Capture the cell that displays the provided text and extract its [X, Y] central coordinate. 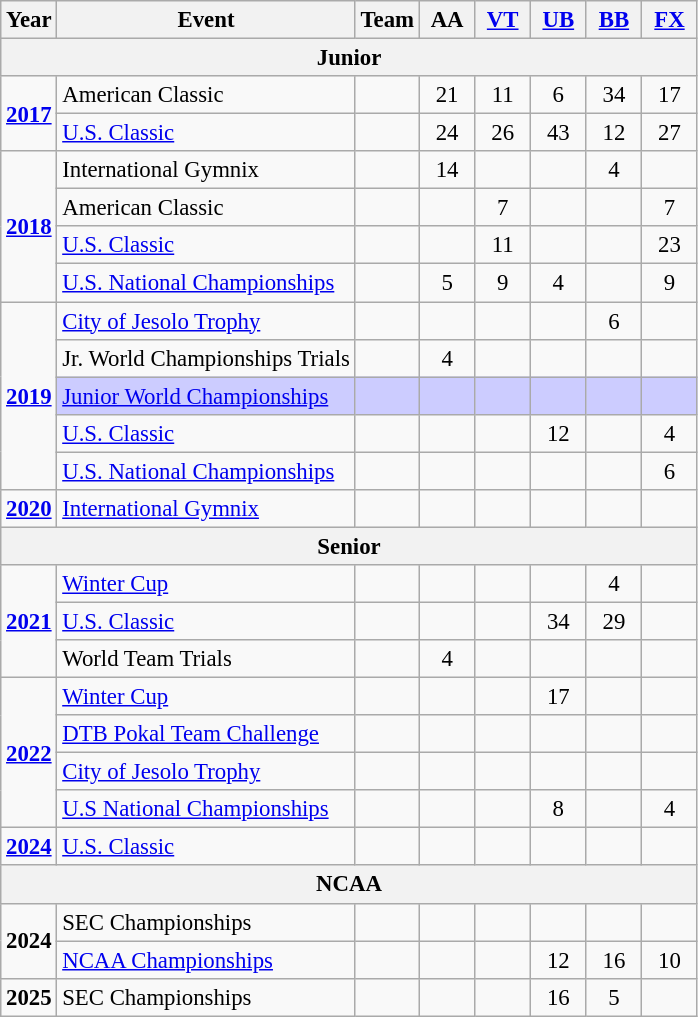
World Team Trials [206, 659]
FX [670, 20]
VT [503, 20]
2021 [29, 622]
AA [447, 20]
21 [447, 95]
10 [670, 960]
NCAA [350, 885]
26 [503, 133]
Jr. World Championships Trials [206, 358]
2025 [29, 997]
24 [447, 133]
U.S National Championships [206, 809]
Event [206, 20]
2022 [29, 753]
Junior [350, 58]
Junior World Championships [206, 396]
2020 [29, 509]
23 [670, 245]
14 [447, 170]
NCAA Championships [206, 960]
2017 [29, 114]
2018 [29, 226]
UB [559, 20]
27 [670, 133]
43 [559, 133]
8 [559, 809]
Team [387, 20]
BB [614, 20]
Year [29, 20]
29 [614, 621]
DTB Pokal Team Challenge [206, 734]
2019 [29, 396]
Senior [350, 546]
